Find where the given text appears and provide that cell's center as [X, Y] coordinate. 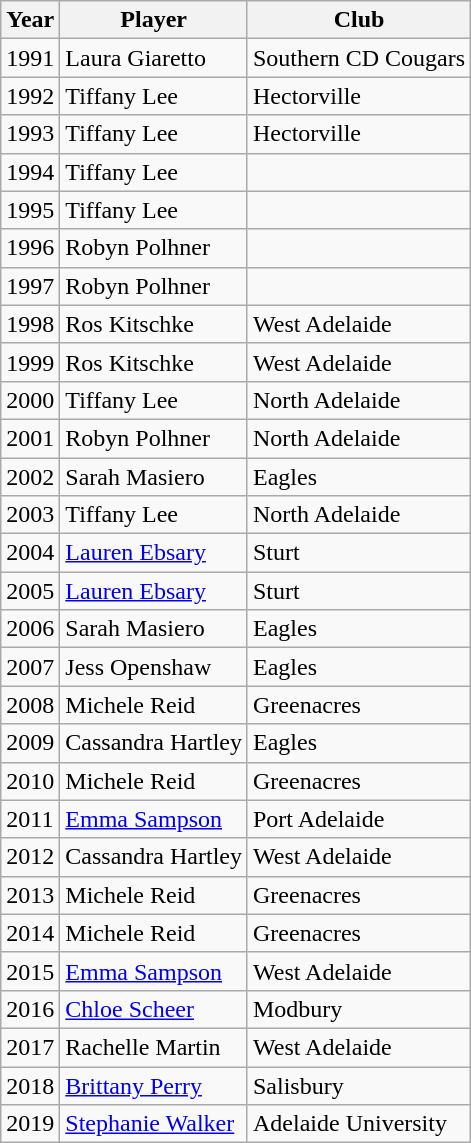
1992 [30, 96]
Southern CD Cougars [358, 58]
Port Adelaide [358, 819]
Rachelle Martin [154, 1047]
2010 [30, 781]
Laura Giaretto [154, 58]
1996 [30, 248]
2013 [30, 895]
2007 [30, 667]
1994 [30, 172]
2016 [30, 1009]
1998 [30, 324]
2000 [30, 400]
2019 [30, 1124]
2009 [30, 743]
Club [358, 20]
Player [154, 20]
2017 [30, 1047]
2004 [30, 553]
Stephanie Walker [154, 1124]
2003 [30, 515]
2018 [30, 1085]
Adelaide University [358, 1124]
2008 [30, 705]
Chloe Scheer [154, 1009]
1991 [30, 58]
1997 [30, 286]
Jess Openshaw [154, 667]
2005 [30, 591]
2012 [30, 857]
2011 [30, 819]
2002 [30, 477]
Year [30, 20]
2015 [30, 971]
Salisbury [358, 1085]
1999 [30, 362]
Modbury [358, 1009]
2006 [30, 629]
Brittany Perry [154, 1085]
1995 [30, 210]
2014 [30, 933]
2001 [30, 438]
1993 [30, 134]
